Extract the [X, Y] coordinate from the center of the cell holding the provided text.  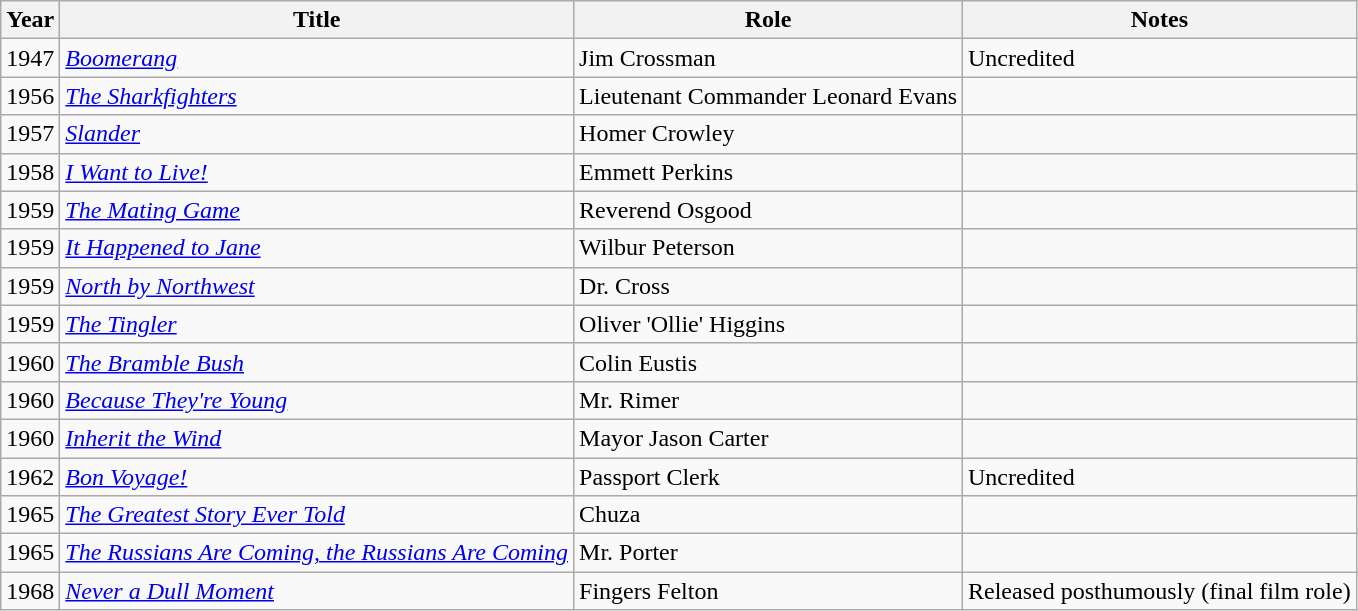
Because They're Young [317, 400]
Reverend Osgood [768, 210]
Fingers Felton [768, 591]
Jim Crossman [768, 58]
Year [30, 20]
Wilbur Peterson [768, 248]
The Greatest Story Ever Told [317, 515]
Slander [317, 134]
Homer Crowley [768, 134]
Inherit the Wind [317, 438]
1947 [30, 58]
Colin Eustis [768, 362]
Released posthumously (final film role) [1160, 591]
Bon Voyage! [317, 477]
Oliver 'Ollie' Higgins [768, 324]
Dr. Cross [768, 286]
1956 [30, 96]
Never a Dull Moment [317, 591]
It Happened to Jane [317, 248]
Notes [1160, 20]
Boomerang [317, 58]
1958 [30, 172]
Emmett Perkins [768, 172]
The Tingler [317, 324]
The Russians Are Coming, the Russians Are Coming [317, 553]
Role [768, 20]
North by Northwest [317, 286]
1962 [30, 477]
I Want to Live! [317, 172]
Mr. Porter [768, 553]
The Mating Game [317, 210]
Title [317, 20]
Mayor Jason Carter [768, 438]
The Bramble Bush [317, 362]
The Sharkfighters [317, 96]
Lieutenant Commander Leonard Evans [768, 96]
Passport Clerk [768, 477]
Chuza [768, 515]
1968 [30, 591]
1957 [30, 134]
Mr. Rimer [768, 400]
